Return (X, Y) of the center of cell containing provided text 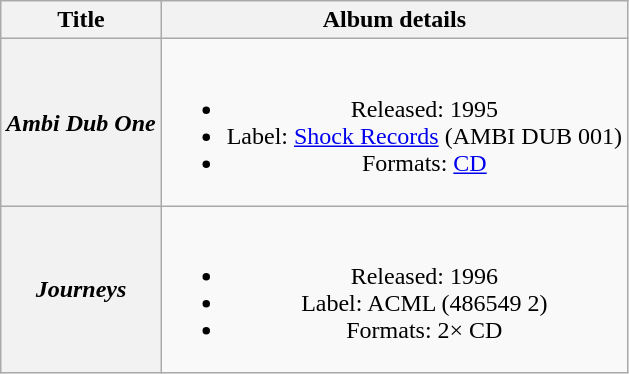
Ambi Dub One (81, 122)
Released: 1995Label: Shock Records (AMBI DUB 001)Formats: CD (394, 122)
Journeys (81, 290)
Album details (394, 20)
Released: 1996Label: ACML (486549 2)Formats: 2× CD (394, 290)
Title (81, 20)
